Determine the (X, Y) coordinate at the center of the cell enclosing the given text.  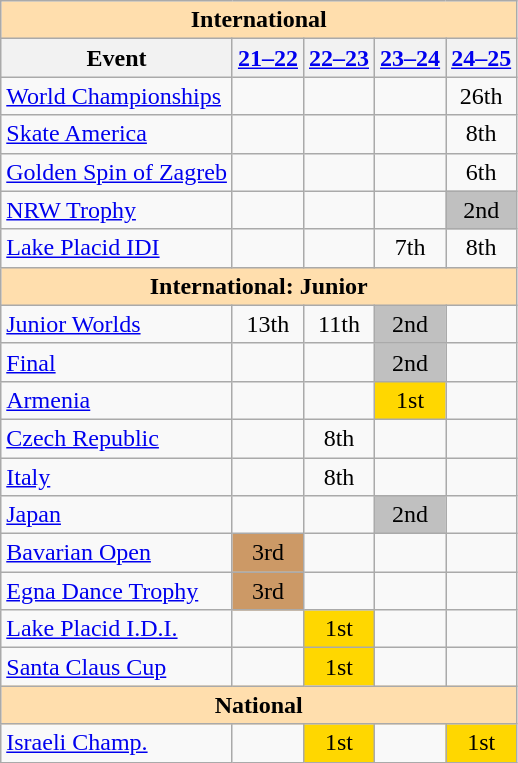
Egna Dance Trophy (117, 591)
Japan (117, 515)
Santa Claus Cup (117, 667)
Bavarian Open (117, 553)
21–22 (268, 58)
Junior Worlds (117, 324)
National (259, 705)
Italy (117, 477)
Israeli Champ. (117, 743)
7th (410, 248)
23–24 (410, 58)
Golden Spin of Zagreb (117, 172)
Skate America (117, 134)
11th (338, 324)
World Championships (117, 96)
International: Junior (259, 286)
Lake Placid I.D.I. (117, 629)
Czech Republic (117, 438)
NRW Trophy (117, 210)
13th (268, 324)
6th (482, 172)
22–23 (338, 58)
Final (117, 362)
Lake Placid IDI (117, 248)
24–25 (482, 58)
26th (482, 96)
Event (117, 58)
Armenia (117, 400)
International (259, 20)
